Find where the given text appears and provide that cell's center as [X, Y] coordinate. 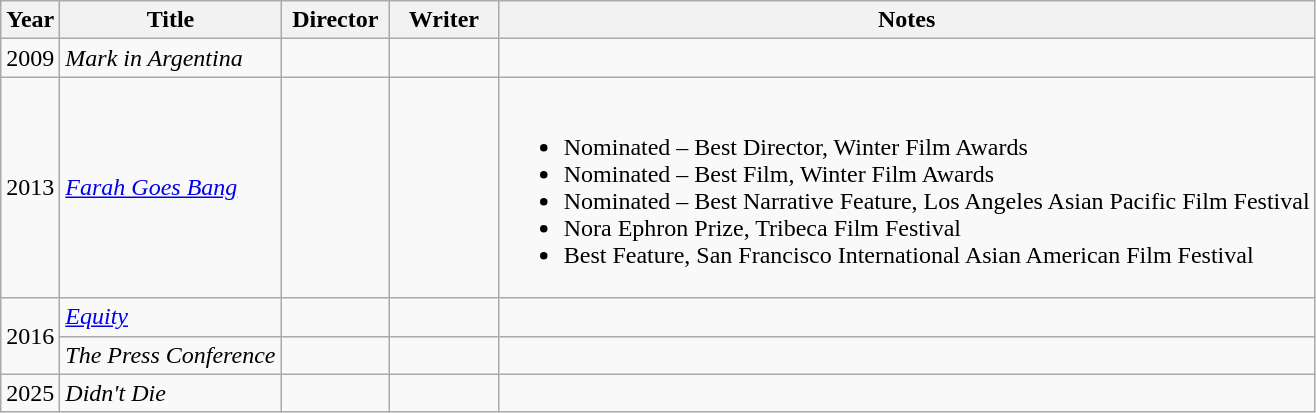
2013 [30, 188]
The Press Conference [170, 355]
Notes [906, 20]
2016 [30, 336]
2009 [30, 58]
2025 [30, 393]
Title [170, 20]
Mark in Argentina [170, 58]
Equity [170, 317]
Didn't Die [170, 393]
Writer [444, 20]
Year [30, 20]
Director [336, 20]
Farah Goes Bang [170, 188]
